Scan for the cell matching the given text and deliver its [X, Y] coordinate at center. 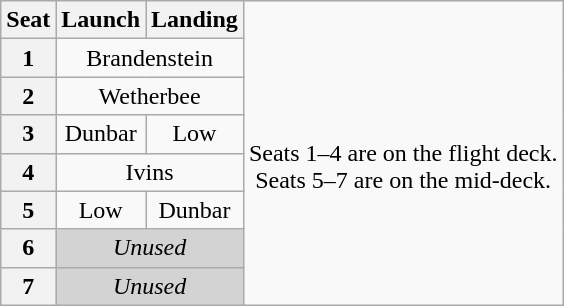
Seat [28, 20]
4 [28, 172]
2 [28, 96]
Wetherbee [150, 96]
Seats 1–4 are on the flight deck.Seats 5–7 are on the mid-deck. [403, 153]
6 [28, 248]
Launch [101, 20]
Ivins [150, 172]
3 [28, 134]
Brandenstein [150, 58]
1 [28, 58]
7 [28, 286]
5 [28, 210]
Landing [195, 20]
